Find where the given text appears and provide that cell's center as (x, y) coordinate. 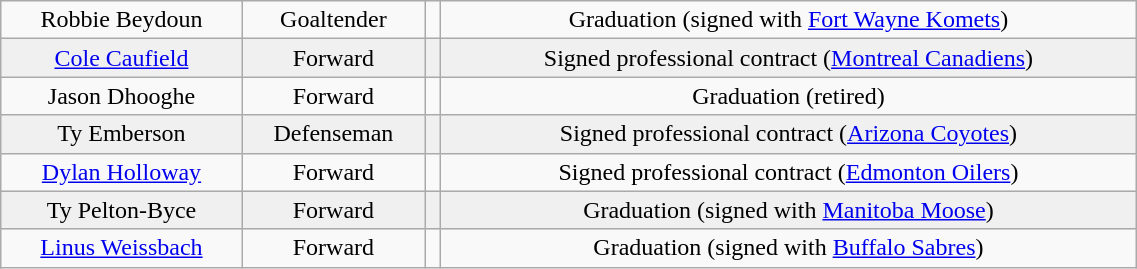
Graduation (retired) (788, 96)
Dylan Holloway (122, 172)
Ty Emberson (122, 134)
Cole Caufield (122, 58)
Robbie Beydoun (122, 20)
Graduation (signed with Fort Wayne Komets) (788, 20)
Signed professional contract (Montreal Canadiens) (788, 58)
Signed professional contract (Arizona Coyotes) (788, 134)
Graduation (signed with Buffalo Sabres) (788, 248)
Graduation (signed with Manitoba Moose) (788, 210)
Ty Pelton-Byce (122, 210)
Signed professional contract (Edmonton Oilers) (788, 172)
Defenseman (333, 134)
Jason Dhooghe (122, 96)
Goaltender (333, 20)
Linus Weissbach (122, 248)
